For the text-containing cell, return its midpoint in [X, Y] coordinate format. 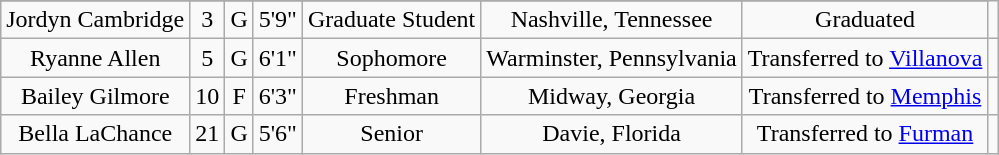
Nashville, Tennessee [612, 20]
21 [208, 134]
Freshman [391, 96]
6'3" [278, 96]
Bella LaChance [96, 134]
5'6" [278, 134]
F [239, 96]
5'9" [278, 20]
Transferred to Villanova [865, 58]
Jordyn Cambridge [96, 20]
Senior [391, 134]
Bailey Gilmore [96, 96]
Graduate Student [391, 20]
10 [208, 96]
Transferred to Furman [865, 134]
Transferred to Memphis [865, 96]
Sophomore [391, 58]
Ryanne Allen [96, 58]
6'1" [278, 58]
5 [208, 58]
Warminster, Pennsylvania [612, 58]
Midway, Georgia [612, 96]
3 [208, 20]
Davie, Florida [612, 134]
Graduated [865, 20]
